Locate the cell with the specified text and output its [x, y] center coordinate. 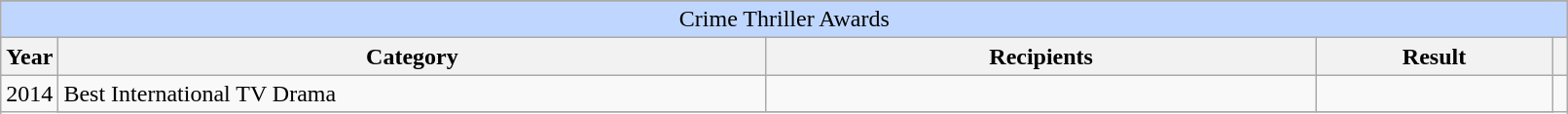
Recipients [1041, 57]
Crime Thriller Awards [784, 19]
2014 [29, 94]
Category [413, 57]
Result [1434, 57]
Year [29, 57]
Best International TV Drama [413, 94]
